Provide the [X, Y] coordinate of the cell's center where the given text is located.  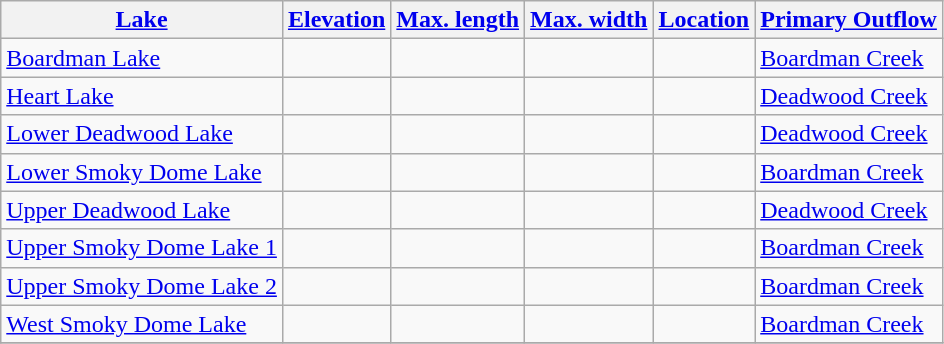
Upper Deadwood Lake [142, 210]
Elevation [336, 20]
Lower Smoky Dome Lake [142, 172]
Heart Lake [142, 96]
West Smoky Dome Lake [142, 324]
Max. length [458, 20]
Upper Smoky Dome Lake 2 [142, 286]
Primary Outflow [849, 20]
Upper Smoky Dome Lake 1 [142, 248]
Max. width [589, 20]
Lake [142, 20]
Lower Deadwood Lake [142, 134]
Location [704, 20]
Boardman Lake [142, 58]
